Find where the given text appears and provide that cell's center as (X, Y) coordinate. 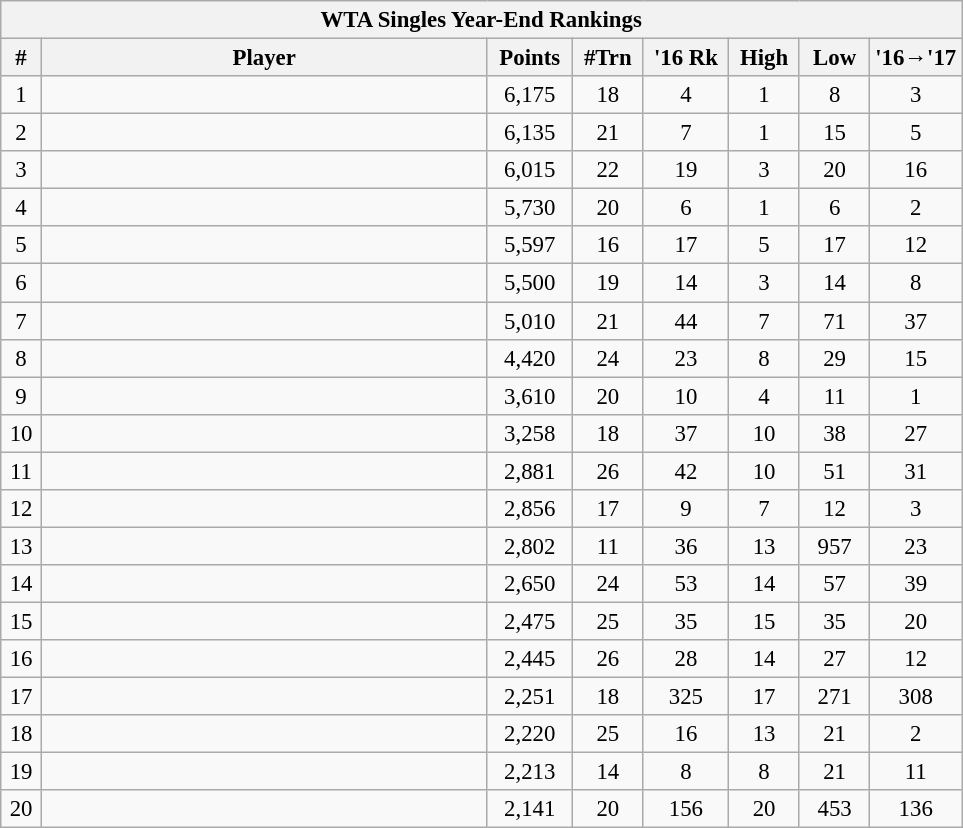
38 (834, 433)
453 (834, 809)
'16 Rk (686, 58)
3,610 (530, 396)
29 (834, 358)
71 (834, 321)
'16→'17 (916, 58)
271 (834, 697)
22 (608, 170)
Points (530, 58)
2,220 (530, 734)
57 (834, 584)
31 (916, 471)
957 (834, 546)
Low (834, 58)
44 (686, 321)
6,015 (530, 170)
28 (686, 659)
6,135 (530, 133)
4,420 (530, 358)
42 (686, 471)
6,175 (530, 95)
36 (686, 546)
5,597 (530, 245)
2,650 (530, 584)
2,881 (530, 471)
2,251 (530, 697)
5,730 (530, 208)
5,500 (530, 283)
2,213 (530, 772)
39 (916, 584)
#Trn (608, 58)
# (22, 58)
308 (916, 697)
325 (686, 697)
High (764, 58)
2,856 (530, 509)
WTA Singles Year-End Rankings (482, 20)
136 (916, 809)
5,010 (530, 321)
53 (686, 584)
2,802 (530, 546)
2,475 (530, 621)
2,445 (530, 659)
3,258 (530, 433)
2,141 (530, 809)
51 (834, 471)
156 (686, 809)
Player (264, 58)
